Locate the cell with the specified text and output its [X, Y] center coordinate. 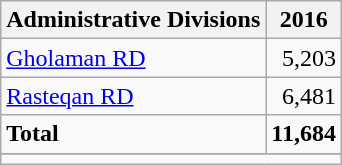
Total [134, 134]
2016 [304, 20]
6,481 [304, 96]
11,684 [304, 134]
Administrative Divisions [134, 20]
5,203 [304, 58]
Gholaman RD [134, 58]
Rasteqan RD [134, 96]
